Pinpoint the cell where the given text exists, returning its [X, Y] midpoint coordinate. 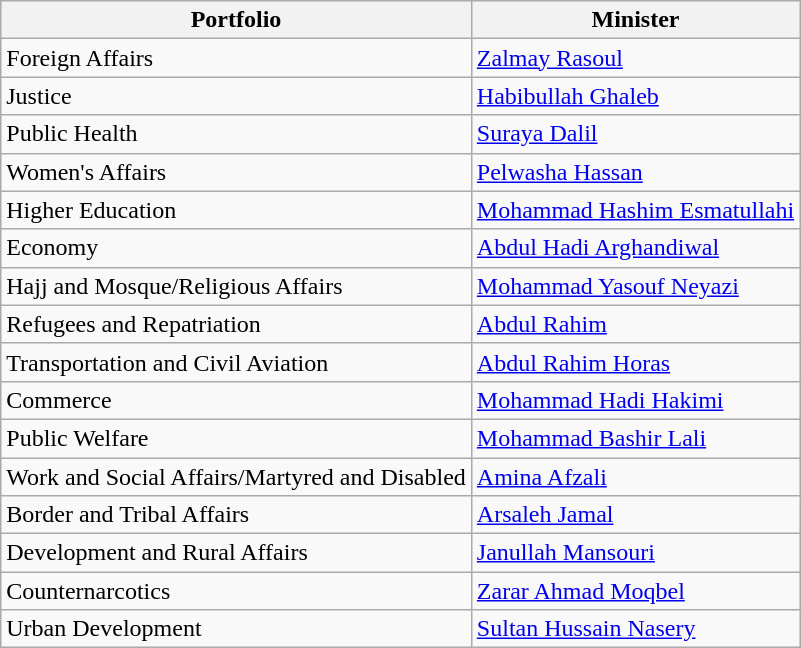
Mohammad Hadi Hakimi [635, 400]
Public Health [236, 134]
Zarar Ahmad Moqbel [635, 591]
Arsaleh Jamal [635, 515]
Foreign Affairs [236, 58]
Transportation and Civil Aviation [236, 362]
Abdul Rahim [635, 324]
Counternarcotics [236, 591]
Habibullah Ghaleb [635, 96]
Abdul Hadi Arghandiwal [635, 248]
Minister [635, 20]
Sultan Hussain Nasery [635, 629]
Development and Rural Affairs [236, 553]
Zalmay Rasoul [635, 58]
Refugees and Repatriation [236, 324]
Work and Social Affairs/Martyred and Disabled [236, 477]
Women's Affairs [236, 172]
Mohammad Hashim Esmatullahi [635, 210]
Mohammad Yasouf Neyazi [635, 286]
Economy [236, 248]
Mohammad Bashir Lali [635, 438]
Suraya Dalil [635, 134]
Urban Development [236, 629]
Portfolio [236, 20]
Amina Afzali [635, 477]
Janullah Mansouri [635, 553]
Border and Tribal Affairs [236, 515]
Pelwasha Hassan [635, 172]
Commerce [236, 400]
Hajj and Mosque/Religious Affairs [236, 286]
Abdul Rahim Horas [635, 362]
Public Welfare [236, 438]
Justice [236, 96]
Higher Education [236, 210]
